For the text-containing cell, return its midpoint in (X, Y) coordinate format. 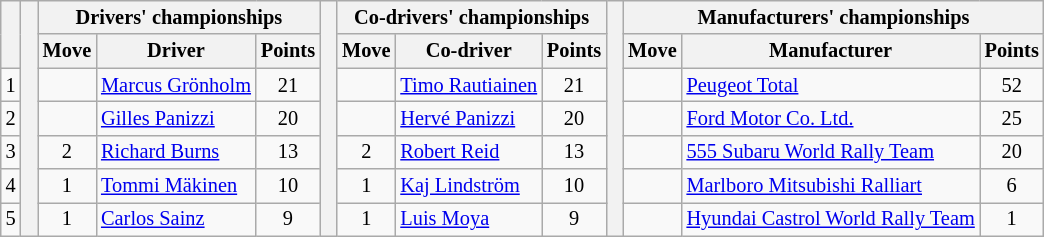
4 (11, 186)
Timo Rautiainen (468, 85)
Marlboro Mitsubishi Ralliart (831, 186)
Marcus Grönholm (176, 85)
Tommi Mäkinen (176, 186)
Manufacturers' championships (833, 17)
Hyundai Castrol World Rally Team (831, 219)
Manufacturer (831, 51)
Richard Burns (176, 152)
Co-drivers' championships (472, 17)
Robert Reid (468, 152)
Luis Moya (468, 219)
Hervé Panizzi (468, 118)
3 (11, 152)
Peugeot Total (831, 85)
Gilles Panizzi (176, 118)
Kaj Lindström (468, 186)
Carlos Sainz (176, 219)
555 Subaru World Rally Team (831, 152)
52 (1012, 85)
Drivers' championships (179, 17)
Driver (176, 51)
Ford Motor Co. Ltd. (831, 118)
5 (11, 219)
6 (1012, 186)
Co-driver (468, 51)
25 (1012, 118)
